Find where the given text appears and provide that cell's center as (x, y) coordinate. 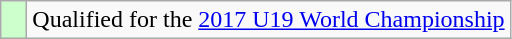
Qualified for the 2017 U19 World Championship (268, 20)
